Scan for the cell matching the given text and deliver its [x, y] coordinate at center. 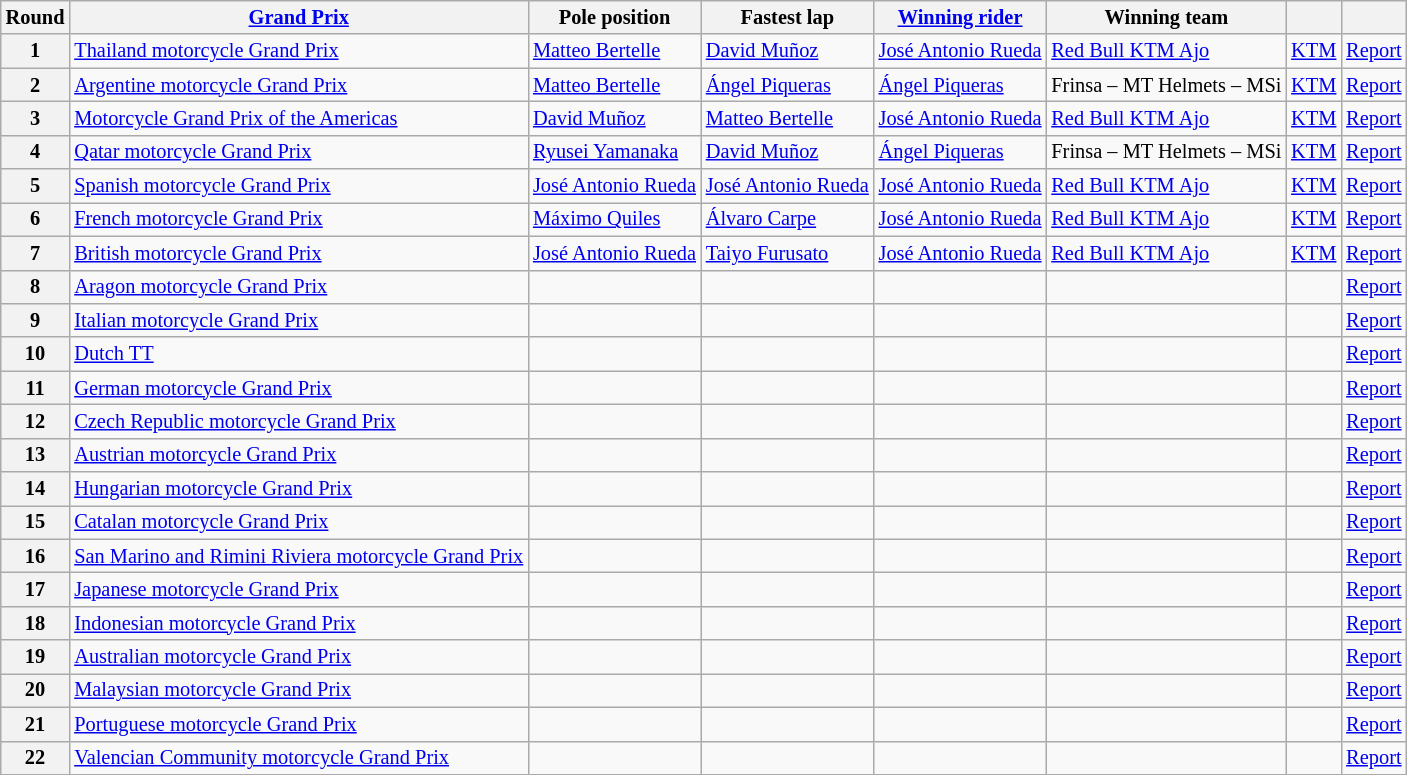
Australian motorcycle Grand Prix [298, 657]
Austrian motorcycle Grand Prix [298, 455]
Malaysian motorcycle Grand Prix [298, 690]
Fastest lap [788, 17]
19 [36, 657]
16 [36, 556]
Máximo Quiles [614, 219]
Dutch TT [298, 354]
8 [36, 287]
Portuguese motorcycle Grand Prix [298, 724]
Pole position [614, 17]
Motorcycle Grand Prix of the Americas [298, 118]
22 [36, 758]
Thailand motorcycle Grand Prix [298, 51]
13 [36, 455]
Round [36, 17]
Ryusei Yamanaka [614, 152]
Catalan motorcycle Grand Prix [298, 522]
1 [36, 51]
French motorcycle Grand Prix [298, 219]
Winning rider [960, 17]
Taiyo Furusato [788, 253]
Qatar motorcycle Grand Prix [298, 152]
Hungarian motorcycle Grand Prix [298, 489]
10 [36, 354]
21 [36, 724]
3 [36, 118]
7 [36, 253]
15 [36, 522]
British motorcycle Grand Prix [298, 253]
2 [36, 85]
Japanese motorcycle Grand Prix [298, 589]
9 [36, 320]
German motorcycle Grand Prix [298, 388]
Grand Prix [298, 17]
San Marino and Rimini Riviera motorcycle Grand Prix [298, 556]
Aragon motorcycle Grand Prix [298, 287]
6 [36, 219]
Valencian Community motorcycle Grand Prix [298, 758]
14 [36, 489]
12 [36, 421]
5 [36, 186]
4 [36, 152]
20 [36, 690]
Spanish motorcycle Grand Prix [298, 186]
Italian motorcycle Grand Prix [298, 320]
18 [36, 623]
Argentine motorcycle Grand Prix [298, 85]
Indonesian motorcycle Grand Prix [298, 623]
Czech Republic motorcycle Grand Prix [298, 421]
11 [36, 388]
17 [36, 589]
Winning team [1166, 17]
Álvaro Carpe [788, 219]
